Pinpoint the cell where the given text exists, returning its (x, y) midpoint coordinate. 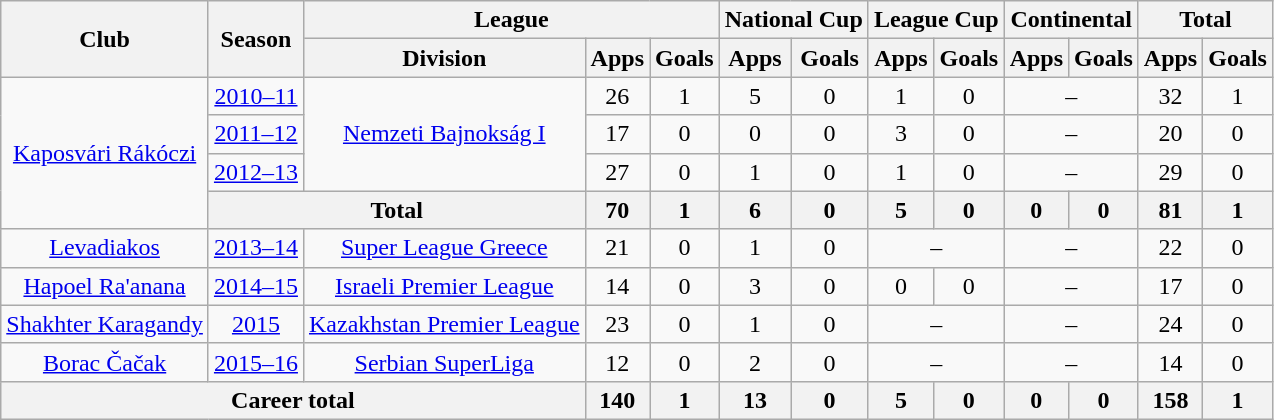
2014–15 (256, 286)
70 (617, 210)
National Cup (794, 20)
Israeli Premier League (444, 286)
2010–11 (256, 96)
2015–16 (256, 362)
Serbian SuperLiga (444, 362)
Division (444, 58)
27 (617, 172)
League Cup (936, 20)
Super League Greece (444, 248)
21 (617, 248)
Hapoel Ra'anana (105, 286)
2 (755, 362)
20 (1170, 134)
Club (105, 39)
2013–14 (256, 248)
24 (1170, 324)
Borac Čačak (105, 362)
2012–13 (256, 172)
140 (617, 400)
23 (617, 324)
2015 (256, 324)
6 (755, 210)
Shakhter Karagandy (105, 324)
Kaposvári Rákóczi (105, 153)
Levadiakos (105, 248)
26 (617, 96)
12 (617, 362)
158 (1170, 400)
32 (1170, 96)
Career total (293, 400)
81 (1170, 210)
League (511, 20)
Kazakhstan Premier League (444, 324)
Nemzeti Bajnokság I (444, 134)
Continental (1071, 20)
13 (755, 400)
29 (1170, 172)
2011–12 (256, 134)
Season (256, 39)
22 (1170, 248)
